Capture the cell that displays the provided text and extract its [x, y] central coordinate. 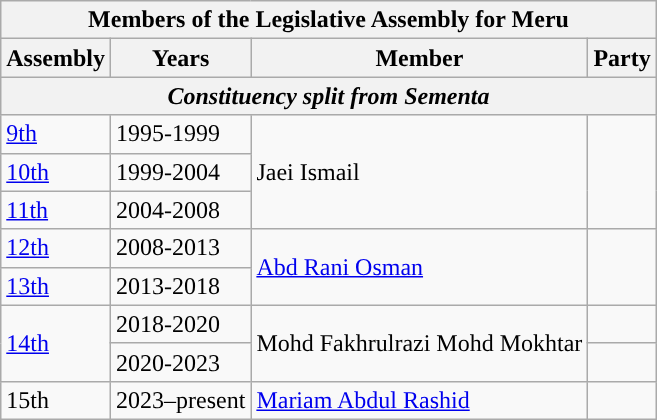
1995-1999 [180, 134]
11th [56, 210]
Members of the Legislative Assembly for Meru [329, 20]
Assembly [56, 58]
Jaei Ismail [420, 172]
15th [56, 400]
13th [56, 286]
Mohd Fakhrulrazi Mohd Mokhtar [420, 343]
9th [56, 134]
12th [56, 248]
2018-2020 [180, 324]
Mariam Abdul Rashid [420, 400]
14th [56, 343]
Abd Rani Osman [420, 267]
Member [420, 58]
10th [56, 172]
2004-2008 [180, 210]
Party [622, 58]
1999-2004 [180, 172]
2008-2013 [180, 248]
Constituency split from Sementa [329, 96]
2023–present [180, 400]
Years [180, 58]
2020-2023 [180, 362]
2013-2018 [180, 286]
